Find where the given text appears and provide that cell's center as [x, y] coordinate. 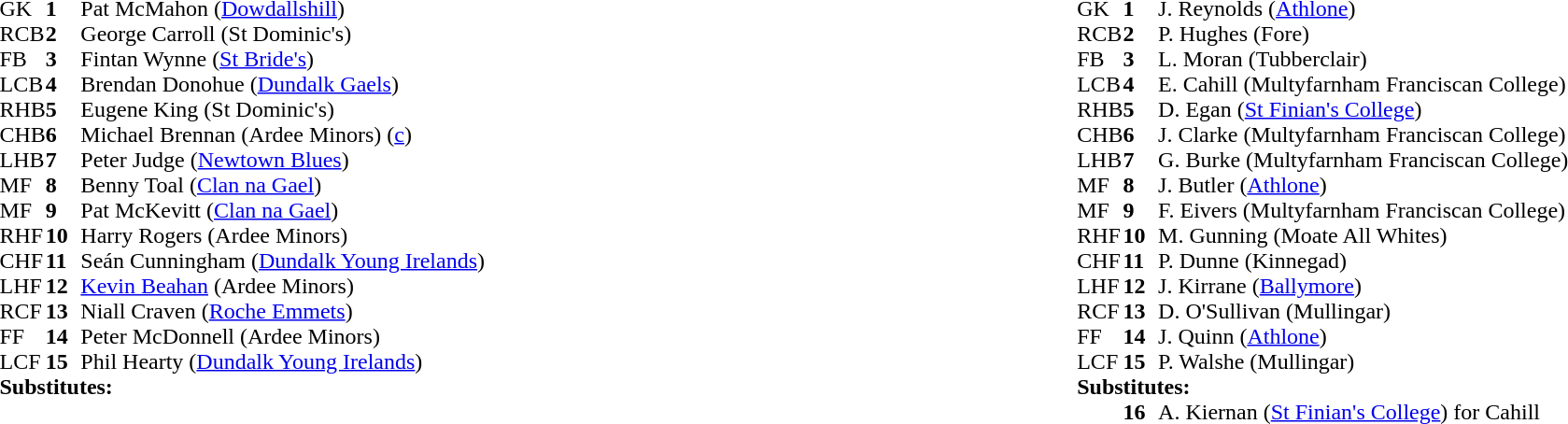
P. Hughes (Fore) [1363, 34]
J. Clarke (Multyfarnham Franciscan College) [1363, 134]
Niall Craven (Roche Emmets) [282, 312]
P. Walshe (Mullingar) [1363, 362]
Seán Cunningham (Dundalk Young Irelands) [282, 261]
Phil Hearty (Dundalk Young Irelands) [282, 362]
M. Gunning (Moate All Whites) [1363, 235]
J. Butler (Athlone) [1363, 185]
Michael Brennan (Ardee Minors) (c) [282, 134]
F. Eivers (Multyfarnham Franciscan College) [1363, 211]
E. Cahill (Multyfarnham Franciscan College) [1363, 84]
Eugene King (St Dominic's) [282, 110]
L. Moran (Tubberclair) [1363, 60]
Fintan Wynne (St Bride's) [282, 60]
Benny Toal (Clan na Gael) [282, 185]
J. Quinn (Athlone) [1363, 336]
D. O'Sullivan (Mullingar) [1363, 312]
P. Dunne (Kinnegad) [1363, 261]
Pat McKevitt (Clan na Gael) [282, 211]
Peter McDonnell (Ardee Minors) [282, 336]
George Carroll (St Dominic's) [282, 34]
G. Burke (Multyfarnham Franciscan College) [1363, 161]
J. Kirrane (Ballymore) [1363, 286]
D. Egan (St Finian's College) [1363, 110]
Brendan Donohue (Dundalk Gaels) [282, 84]
Harry Rogers (Ardee Minors) [282, 235]
Peter Judge (Newtown Blues) [282, 161]
Kevin Beahan (Ardee Minors) [282, 286]
